Search for the cell housing the specified text and yield its [X, Y] center coordinate. 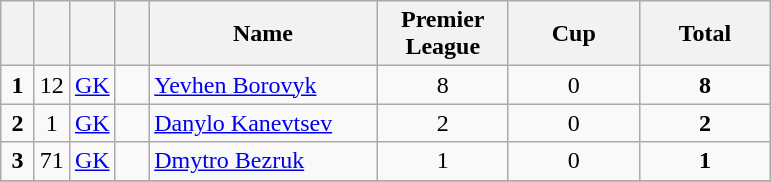
Yevhen Borovyk [264, 85]
Total [704, 34]
12 [52, 85]
71 [52, 161]
Danylo Kanevtsev [264, 123]
3 [18, 161]
Cup [574, 34]
Dmytro Bezruk [264, 161]
Name [264, 34]
Premier League [442, 34]
